Capture the cell that displays the provided text and extract its (X, Y) central coordinate. 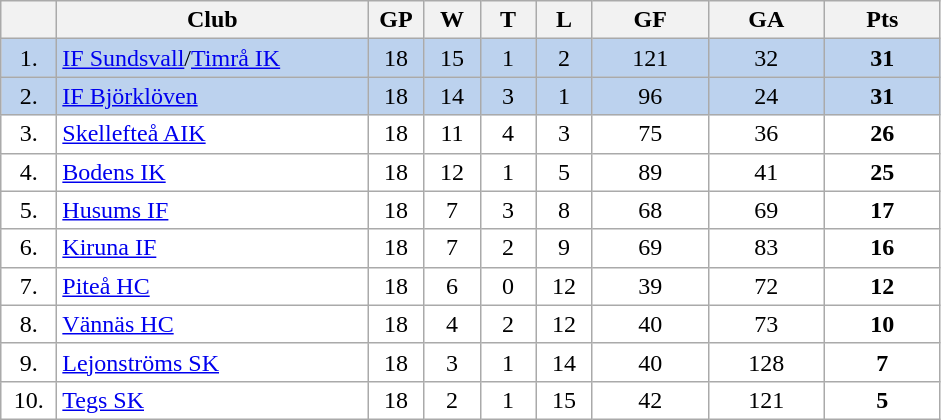
10. (29, 400)
89 (650, 172)
9. (29, 362)
75 (650, 134)
11 (452, 134)
IF Sundsvall/Timrå IK (212, 58)
Lejonströms SK (212, 362)
Bodens IK (212, 172)
Kiruna IF (212, 248)
Piteå HC (212, 286)
73 (766, 324)
L (564, 20)
9 (564, 248)
1. (29, 58)
8 (564, 210)
3. (29, 134)
0 (508, 286)
Tegs SK (212, 400)
5. (29, 210)
25 (882, 172)
83 (766, 248)
72 (766, 286)
W (452, 20)
24 (766, 96)
36 (766, 134)
10 (882, 324)
4. (29, 172)
26 (882, 134)
Skellefteå AIK (212, 134)
16 (882, 248)
2. (29, 96)
Vännäs HC (212, 324)
32 (766, 58)
8. (29, 324)
GF (650, 20)
Pts (882, 20)
T (508, 20)
68 (650, 210)
Husums IF (212, 210)
128 (766, 362)
41 (766, 172)
IF Björklöven (212, 96)
96 (650, 96)
6 (452, 286)
Club (212, 20)
GP (396, 20)
GA (766, 20)
17 (882, 210)
6. (29, 248)
42 (650, 400)
39 (650, 286)
7. (29, 286)
